Pinpoint the cell where the given text exists, returning its (X, Y) midpoint coordinate. 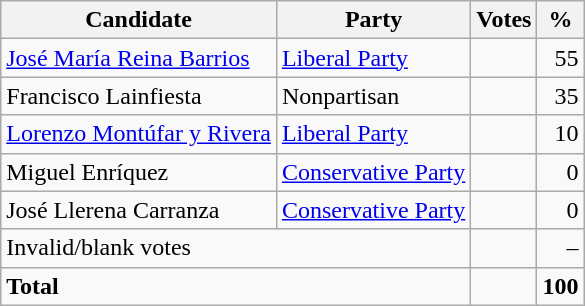
Invalid/blank votes (236, 248)
Party (373, 20)
Votes (504, 20)
% (560, 20)
100 (560, 286)
José Llerena Carranza (139, 210)
– (560, 248)
Nonpartisan (373, 96)
Lorenzo Montúfar y Rivera (139, 134)
10 (560, 134)
Francisco Lainfiesta (139, 96)
Total (236, 286)
José María Reina Barrios (139, 58)
55 (560, 58)
35 (560, 96)
Candidate (139, 20)
Miguel Enríquez (139, 172)
